For the text-containing cell, return its midpoint in (x, y) coordinate format. 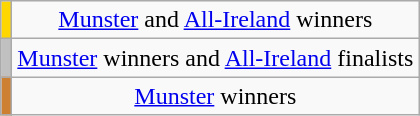
Munster winners and All-Ireland finalists (216, 58)
Munster and All-Ireland winners (216, 20)
Munster winners (216, 96)
